Determine the (X, Y) coordinate at the center of the cell enclosing the given text.  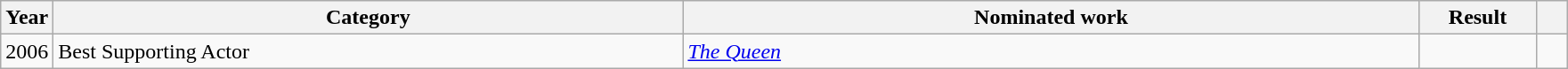
Nominated work (1051, 18)
Category (369, 18)
The Queen (1051, 51)
Result (1478, 18)
2006 (27, 51)
Best Supporting Actor (369, 51)
Year (27, 18)
